Output the (x, y) coordinate of the center of the cell containing the given text.  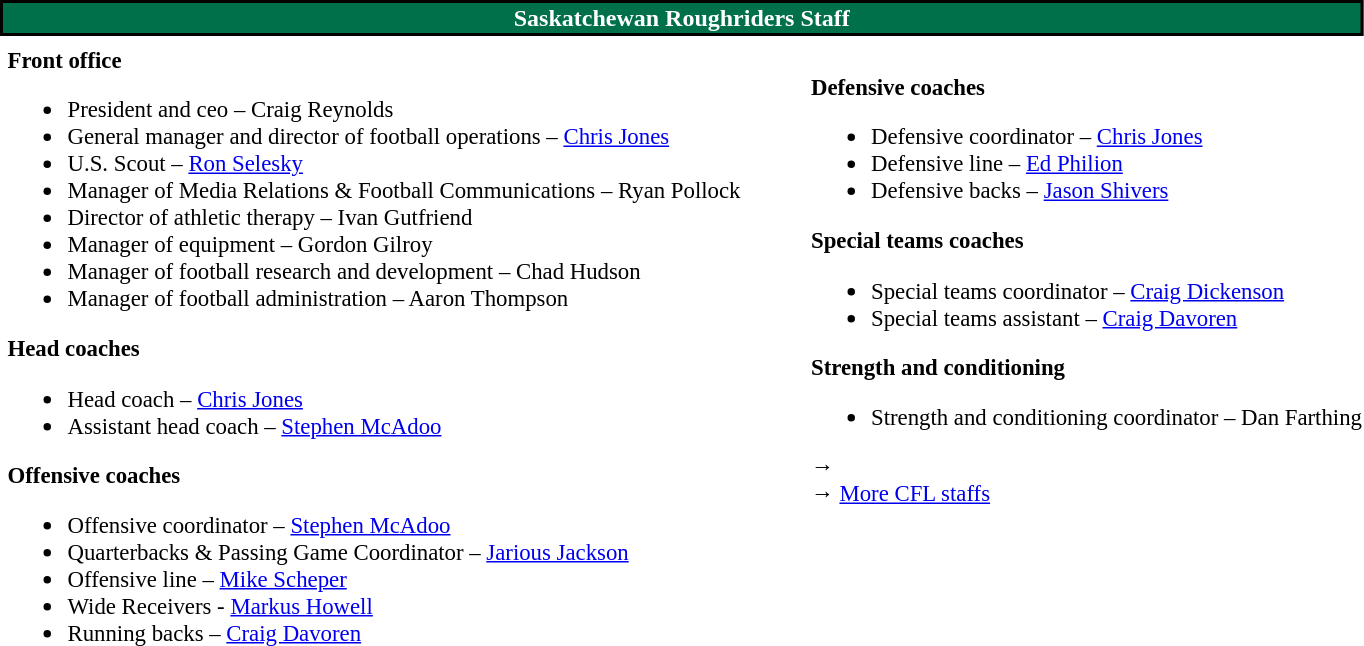
Saskatchewan Roughriders Staff (682, 18)
